Identify which cell holds the provided text, then report its [x, y] central coordinate. 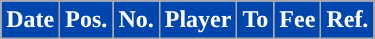
Fee [298, 20]
Pos. [86, 20]
Date [30, 20]
Player [198, 20]
To [256, 20]
Ref. [348, 20]
No. [136, 20]
